Capture the cell that displays the provided text and extract its [x, y] central coordinate. 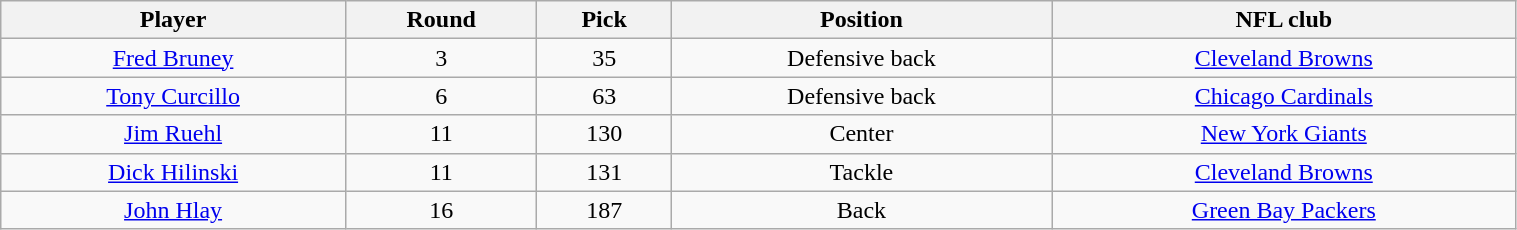
6 [441, 96]
Pick [604, 20]
Fred Bruney [174, 58]
35 [604, 58]
131 [604, 172]
16 [441, 210]
NFL club [1284, 20]
Green Bay Packers [1284, 210]
187 [604, 210]
Position [861, 20]
Back [861, 210]
Tony Curcillo [174, 96]
Dick Hilinski [174, 172]
New York Giants [1284, 134]
Center [861, 134]
130 [604, 134]
John Hlay [174, 210]
Jim Ruehl [174, 134]
Tackle [861, 172]
Player [174, 20]
Round [441, 20]
3 [441, 58]
Chicago Cardinals [1284, 96]
63 [604, 96]
